Pinpoint the cell where the given text exists, returning its (X, Y) midpoint coordinate. 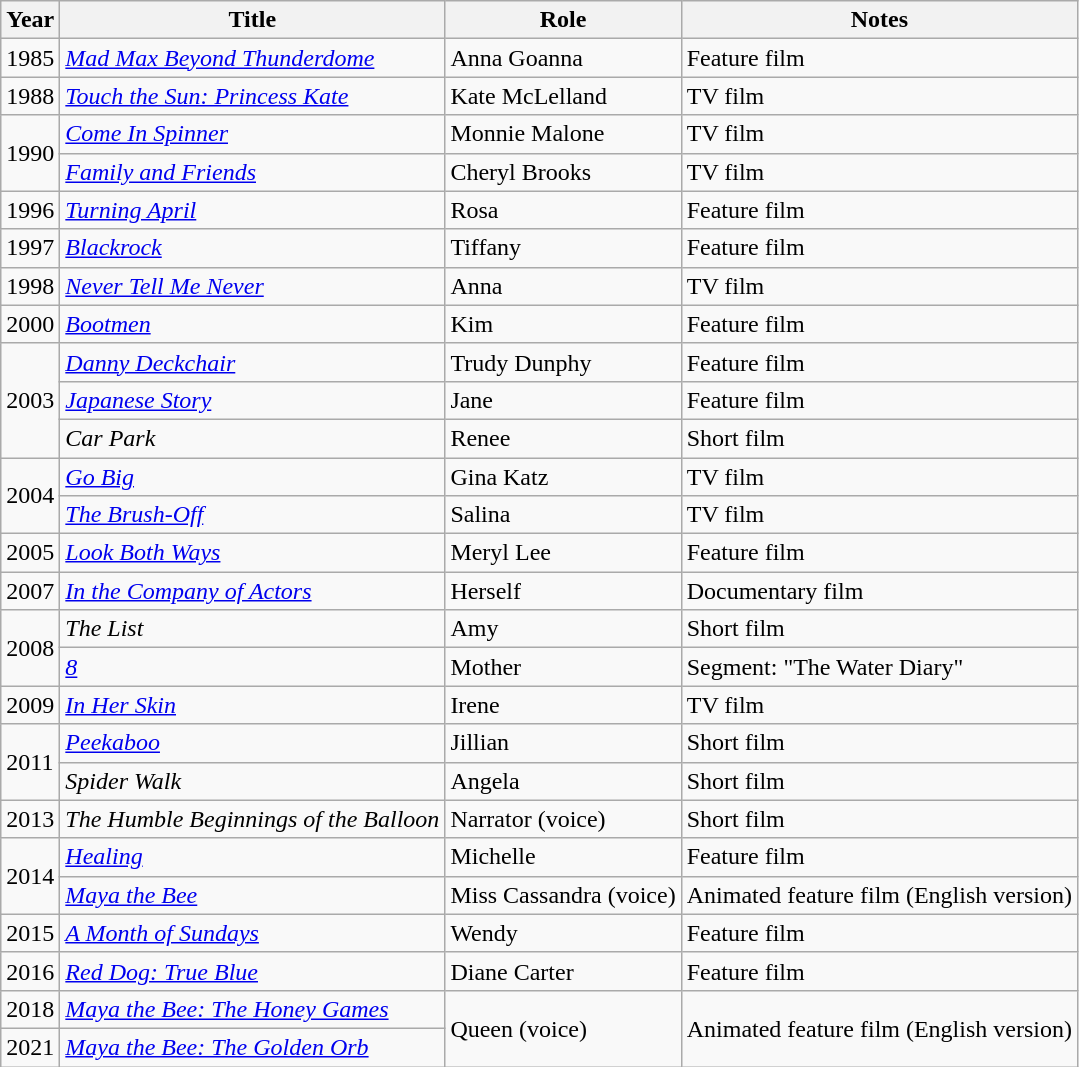
Queen (voice) (563, 1028)
Salina (563, 515)
Role (563, 20)
Peekaboo (252, 743)
Angela (563, 781)
Kate McLelland (563, 96)
Maya the Bee: The Honey Games (252, 1009)
2021 (30, 1047)
8 (252, 667)
Meryl Lee (563, 553)
Tiffany (563, 248)
2008 (30, 648)
Look Both Ways (252, 553)
1998 (30, 286)
Come In Spinner (252, 134)
2009 (30, 705)
In the Company of Actors (252, 591)
1990 (30, 153)
1997 (30, 248)
2003 (30, 400)
Spider Walk (252, 781)
Turning April (252, 210)
Segment: "The Water Diary" (879, 667)
Notes (879, 20)
Mother (563, 667)
2016 (30, 971)
Year (30, 20)
Michelle (563, 857)
Title (252, 20)
2014 (30, 876)
Go Big (252, 477)
Family and Friends (252, 172)
Irene (563, 705)
2011 (30, 762)
Healing (252, 857)
Diane Carter (563, 971)
Gina Katz (563, 477)
Mad Max Beyond Thunderdome (252, 58)
The List (252, 629)
2015 (30, 933)
2018 (30, 1009)
Anna Goanna (563, 58)
1988 (30, 96)
Japanese Story (252, 400)
Car Park (252, 438)
The Brush-Off (252, 515)
Red Dog: True Blue (252, 971)
2007 (30, 591)
Never Tell Me Never (252, 286)
Jillian (563, 743)
Jane (563, 400)
Blackrock (252, 248)
Rosa (563, 210)
Miss Cassandra (voice) (563, 895)
Danny Deckchair (252, 362)
2000 (30, 324)
2004 (30, 496)
Amy (563, 629)
In Her Skin (252, 705)
Maya the Bee: The Golden Orb (252, 1047)
Narrator (voice) (563, 819)
Maya the Bee (252, 895)
Touch the Sun: Princess Kate (252, 96)
Renee (563, 438)
Cheryl Brooks (563, 172)
Herself (563, 591)
Trudy Dunphy (563, 362)
A Month of Sundays (252, 933)
Anna (563, 286)
1985 (30, 58)
2013 (30, 819)
The Humble Beginnings of the Balloon (252, 819)
Wendy (563, 933)
Monnie Malone (563, 134)
1996 (30, 210)
Bootmen (252, 324)
Documentary film (879, 591)
2005 (30, 553)
Kim (563, 324)
